Output the (X, Y) coordinate of the center of the cell containing the given text.  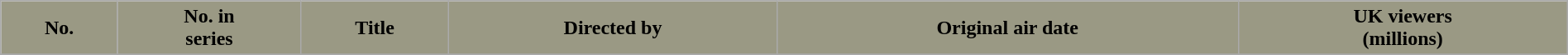
Title (375, 28)
Original air date (1007, 28)
No. inseries (208, 28)
No. (60, 28)
UK viewers(millions) (1403, 28)
Directed by (614, 28)
